Determine the (X, Y) coordinate at the center of the cell enclosing the given text.  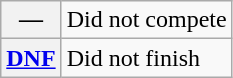
Did not finish (146, 58)
Did not compete (146, 20)
DNF (31, 58)
— (31, 20)
